Find where the given text appears and provide that cell's center as (x, y) coordinate. 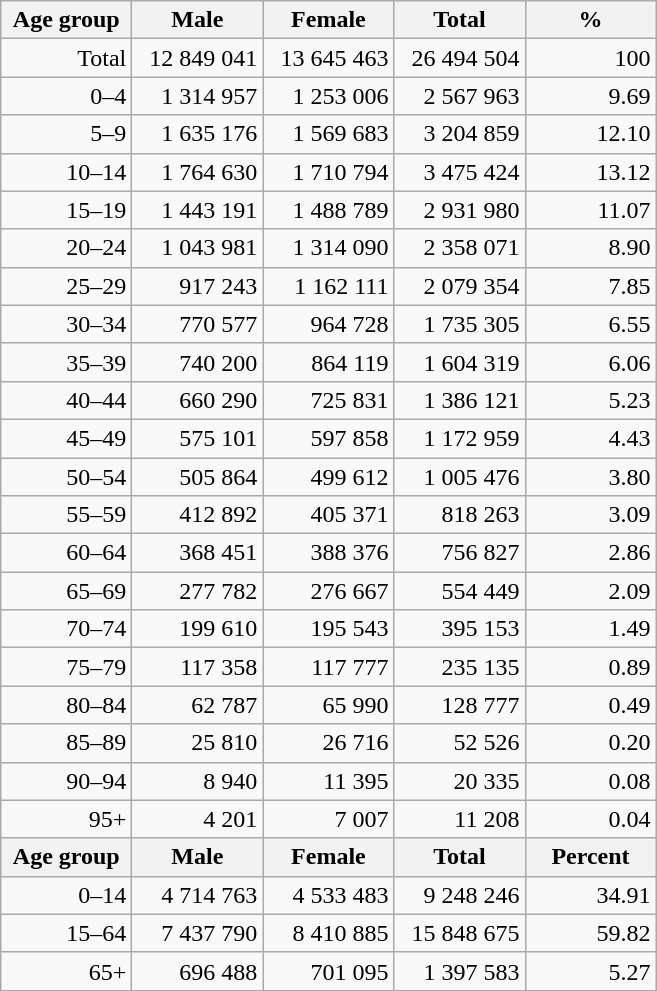
3 204 859 (460, 134)
10–14 (66, 172)
55–59 (66, 515)
8 940 (198, 781)
20–24 (66, 248)
65–69 (66, 591)
25 810 (198, 743)
3 475 424 (460, 172)
575 101 (198, 438)
30–34 (66, 324)
15 848 675 (460, 933)
2 079 354 (460, 286)
1 735 305 (460, 324)
696 488 (198, 971)
65 990 (328, 705)
95+ (66, 819)
1 397 583 (460, 971)
15–19 (66, 210)
1 764 630 (198, 172)
4 714 763 (198, 895)
65+ (66, 971)
50–54 (66, 477)
1 172 959 (460, 438)
9.69 (590, 96)
11 395 (328, 781)
12 849 041 (198, 58)
59.82 (590, 933)
388 376 (328, 553)
62 787 (198, 705)
% (590, 20)
2.86 (590, 553)
85–89 (66, 743)
117 358 (198, 667)
45–49 (66, 438)
199 610 (198, 629)
2 358 071 (460, 248)
770 577 (198, 324)
1 386 121 (460, 400)
11 208 (460, 819)
80–84 (66, 705)
2 567 963 (460, 96)
7 007 (328, 819)
3.09 (590, 515)
100 (590, 58)
0.08 (590, 781)
2 931 980 (460, 210)
405 371 (328, 515)
60–64 (66, 553)
395 153 (460, 629)
276 667 (328, 591)
1 604 319 (460, 362)
499 612 (328, 477)
368 451 (198, 553)
1.49 (590, 629)
26 494 504 (460, 58)
725 831 (328, 400)
0.20 (590, 743)
7.85 (590, 286)
597 858 (328, 438)
554 449 (460, 591)
8.90 (590, 248)
70–74 (66, 629)
1 710 794 (328, 172)
11.07 (590, 210)
4 201 (198, 819)
9 248 246 (460, 895)
2.09 (590, 591)
12.10 (590, 134)
4 533 483 (328, 895)
52 526 (460, 743)
505 864 (198, 477)
1 005 476 (460, 477)
8 410 885 (328, 933)
13 645 463 (328, 58)
20 335 (460, 781)
756 827 (460, 553)
5.23 (590, 400)
34.91 (590, 895)
660 290 (198, 400)
1 162 111 (328, 286)
864 119 (328, 362)
3.80 (590, 477)
26 716 (328, 743)
35–39 (66, 362)
818 263 (460, 515)
1 635 176 (198, 134)
1 253 006 (328, 96)
0.89 (590, 667)
6.55 (590, 324)
1 314 957 (198, 96)
964 728 (328, 324)
5.27 (590, 971)
Percent (590, 857)
40–44 (66, 400)
1 314 090 (328, 248)
7 437 790 (198, 933)
75–79 (66, 667)
1 443 191 (198, 210)
277 782 (198, 591)
25–29 (66, 286)
195 543 (328, 629)
701 095 (328, 971)
235 135 (460, 667)
740 200 (198, 362)
917 243 (198, 286)
1 569 683 (328, 134)
13.12 (590, 172)
0–4 (66, 96)
6.06 (590, 362)
0–14 (66, 895)
1 488 789 (328, 210)
0.04 (590, 819)
1 043 981 (198, 248)
5–9 (66, 134)
90–94 (66, 781)
0.49 (590, 705)
4.43 (590, 438)
15–64 (66, 933)
117 777 (328, 667)
412 892 (198, 515)
128 777 (460, 705)
